Determine the [x, y] coordinate at the center of the cell enclosing the given text.  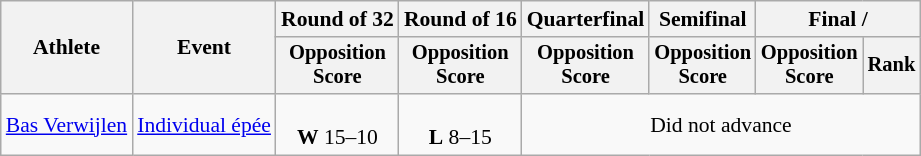
Bas Verwijlen [66, 124]
Did not advance [721, 124]
Round of 32 [338, 19]
L 8–15 [460, 124]
Rank [892, 66]
Event [204, 48]
Round of 16 [460, 19]
Final / [838, 19]
Individual épée [204, 124]
Semifinal [702, 19]
Quarterfinal [586, 19]
W 15–10 [338, 124]
Athlete [66, 48]
